Return the [x, y] coordinate for the center point of the cell that contains the specified text.  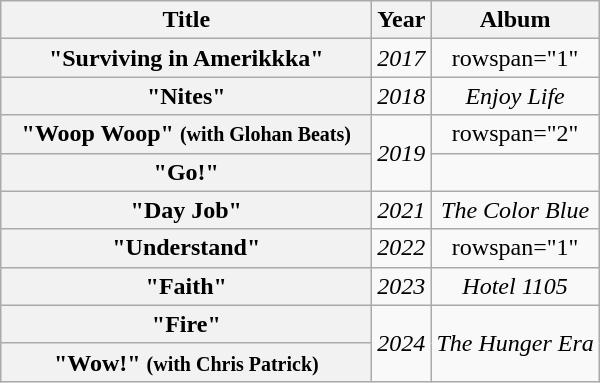
"Day Job" [186, 210]
Enjoy Life [515, 96]
The Hunger Era [515, 343]
"Understand" [186, 248]
Title [186, 20]
"Surviving in Amerikkka" [186, 58]
Year [402, 20]
Album [515, 20]
2022 [402, 248]
"Woop Woop" (with Glohan Beats) [186, 134]
rowspan="2" [515, 134]
"Nites" [186, 96]
2019 [402, 153]
2024 [402, 343]
2023 [402, 286]
2021 [402, 210]
"Fire" [186, 324]
Hotel 1105 [515, 286]
"Wow!" (with Chris Patrick) [186, 362]
2018 [402, 96]
2017 [402, 58]
The Color Blue [515, 210]
"Go!" [186, 172]
"Faith" [186, 286]
